Scan for the cell matching the given text and deliver its (x, y) coordinate at center. 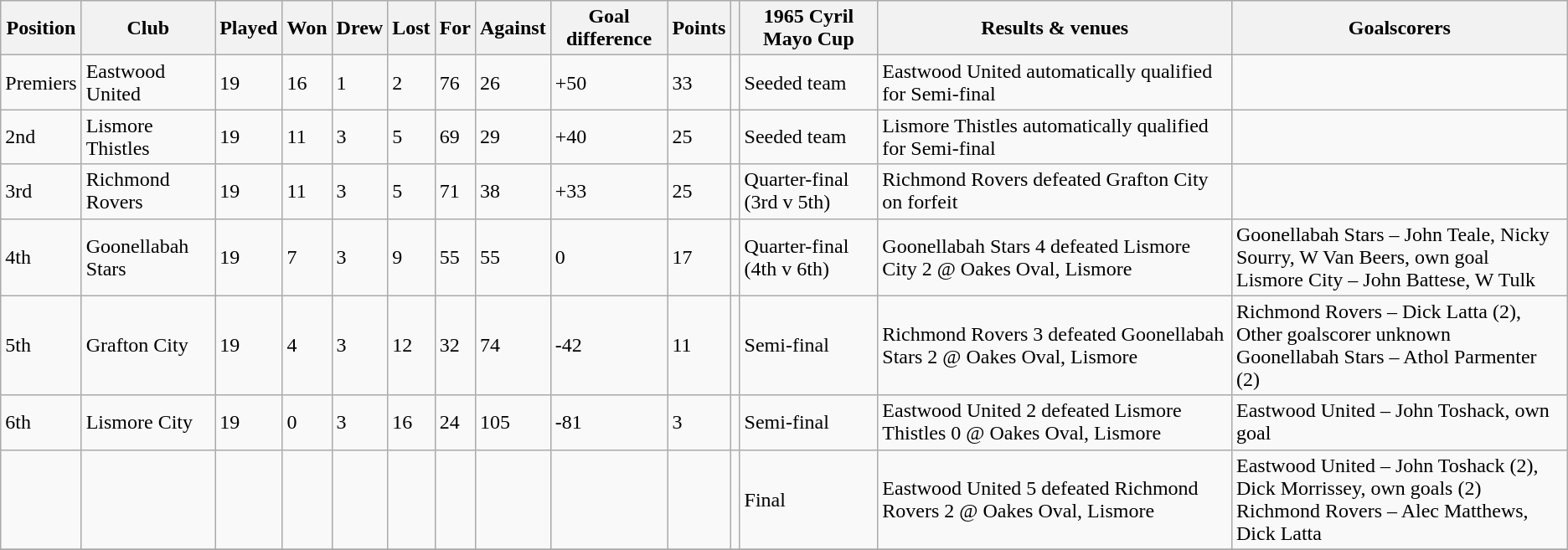
Richmond Rovers – Dick Latta (2), Other goalscorer unknownGoonellabah Stars – Athol Parmenter (2) (1399, 345)
4 (307, 345)
+40 (609, 137)
Goonellabah Stars 4 defeated Lismore City 2 @ Oakes Oval, Lismore (1055, 257)
For (455, 28)
Eastwood United (147, 82)
74 (513, 345)
Final (809, 499)
+33 (609, 191)
Grafton City (147, 345)
Played (249, 28)
3rd (41, 191)
Quarter-final (4th v 6th) (809, 257)
-81 (609, 422)
1965 Cyril Mayo Cup (809, 28)
76 (455, 82)
Won (307, 28)
Eastwood United – John Toshack, own goal (1399, 422)
9 (411, 257)
Eastwood United – John Toshack (2), Dick Morrissey, own goals (2)Richmond Rovers – Alec Matthews, Dick Latta (1399, 499)
Lismore City (147, 422)
12 (411, 345)
Lismore Thistles automatically qualified for Semi-final (1055, 137)
Lismore Thistles (147, 137)
4th (41, 257)
Club (147, 28)
Position (41, 28)
Drew (360, 28)
1 (360, 82)
33 (699, 82)
17 (699, 257)
7 (307, 257)
Lost (411, 28)
Goonellabah Stars (147, 257)
2 (411, 82)
Against (513, 28)
26 (513, 82)
38 (513, 191)
71 (455, 191)
Quarter-final (3rd v 5th) (809, 191)
69 (455, 137)
Eastwood United 5 defeated Richmond Rovers 2 @ Oakes Oval, Lismore (1055, 499)
5th (41, 345)
105 (513, 422)
Premiers (41, 82)
24 (455, 422)
Richmond Rovers (147, 191)
+50 (609, 82)
29 (513, 137)
-42 (609, 345)
Points (699, 28)
6th (41, 422)
Results & venues (1055, 28)
2nd (41, 137)
Eastwood United 2 defeated Lismore Thistles 0 @ Oakes Oval, Lismore (1055, 422)
Goal difference (609, 28)
Eastwood United automatically qualified for Semi-final (1055, 82)
Richmond Rovers defeated Grafton City on forfeit (1055, 191)
Richmond Rovers 3 defeated Goonellabah Stars 2 @ Oakes Oval, Lismore (1055, 345)
Goonellabah Stars – John Teale, Nicky Sourry, W Van Beers, own goalLismore City – John Battese, W Tulk (1399, 257)
Goalscorers (1399, 28)
32 (455, 345)
